Determine the (x, y) coordinate at the center of the cell enclosing the given text.  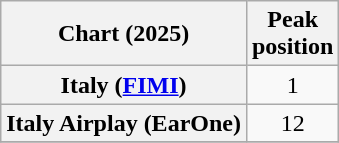
12 (292, 123)
Italy (FIMI) (124, 85)
Peakposition (292, 34)
Chart (2025) (124, 34)
Italy Airplay (EarOne) (124, 123)
1 (292, 85)
